Search for the cell housing the specified text and yield its (x, y) center coordinate. 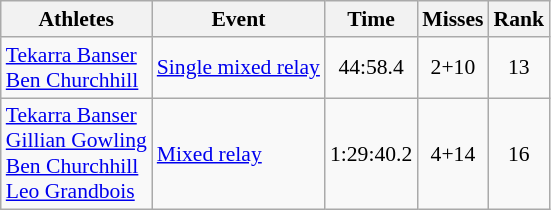
Mixed relay (238, 154)
1:29:40.2 (371, 154)
Tekarra BanserGillian GowlingBen ChurchhillLeo Grandbois (76, 154)
13 (520, 68)
Time (371, 19)
4+14 (452, 154)
Single mixed relay (238, 68)
Tekarra BanserBen Churchhill (76, 68)
16 (520, 154)
Rank (520, 19)
Athletes (76, 19)
44:58.4 (371, 68)
Event (238, 19)
2+10 (452, 68)
Misses (452, 19)
